Capture the cell that displays the provided text and extract its [x, y] central coordinate. 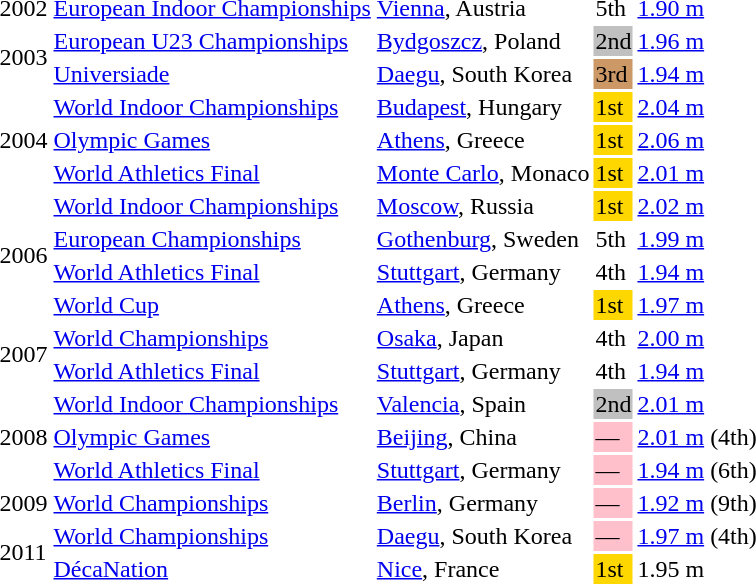
Nice, France [483, 569]
DécaNation [212, 569]
Monte Carlo, Monaco [483, 173]
1.96 m [671, 41]
Budapest, Hungary [483, 107]
Beijing, China [483, 437]
2.02 m [671, 206]
Gothenburg, Sweden [483, 239]
1.99 m [671, 239]
2.00 m [671, 338]
Universiade [212, 74]
1.92 m [671, 503]
3rd [614, 74]
European Championships [212, 239]
Berlin, Germany [483, 503]
2.04 m [671, 107]
2.06 m [671, 140]
Osaka, Japan [483, 338]
5th [614, 239]
1.95 m [671, 569]
World Cup [212, 305]
European U23 Championships [212, 41]
Moscow, Russia [483, 206]
Bydgoszcz, Poland [483, 41]
Valencia, Spain [483, 404]
